Extract the [X, Y] coordinate from the center of the cell holding the provided text.  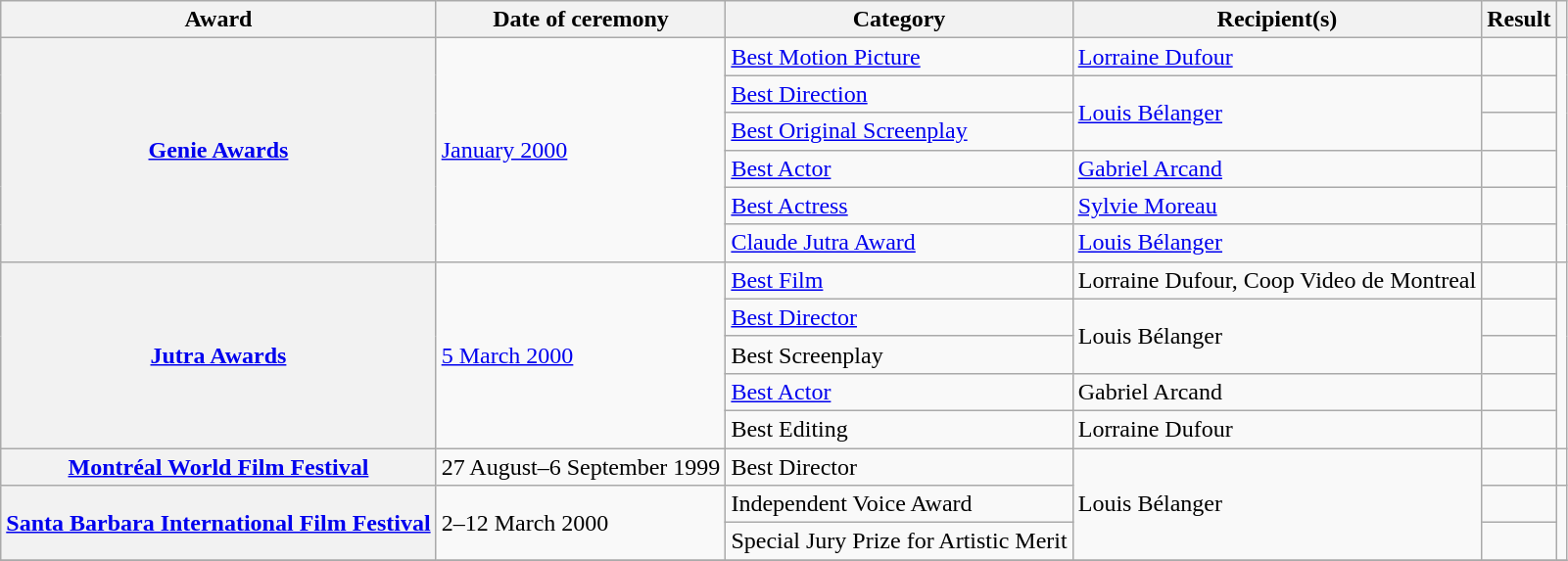
Claude Jutra Award [899, 243]
Jutra Awards [218, 354]
Lorraine Dufour, Coop Video de Montreal [1277, 280]
Montréal World Film Festival [218, 467]
Sylvie Moreau [1277, 206]
Best Screenplay [899, 354]
Result [1519, 20]
Date of ceremony [581, 20]
Category [899, 20]
Best Direction [899, 94]
Best Editing [899, 429]
Independent Voice Award [899, 504]
Best Motion Picture [899, 57]
2–12 March 2000 [581, 523]
Best Original Screenplay [899, 131]
27 August–6 September 1999 [581, 467]
Santa Barbara International Film Festival [218, 523]
Best Film [899, 280]
Genie Awards [218, 150]
January 2000 [581, 150]
Award [218, 20]
Best Actress [899, 206]
Special Jury Prize for Artistic Merit [899, 541]
Recipient(s) [1277, 20]
5 March 2000 [581, 354]
